Return the [X, Y] coordinate for the center point of the cell that contains the specified text.  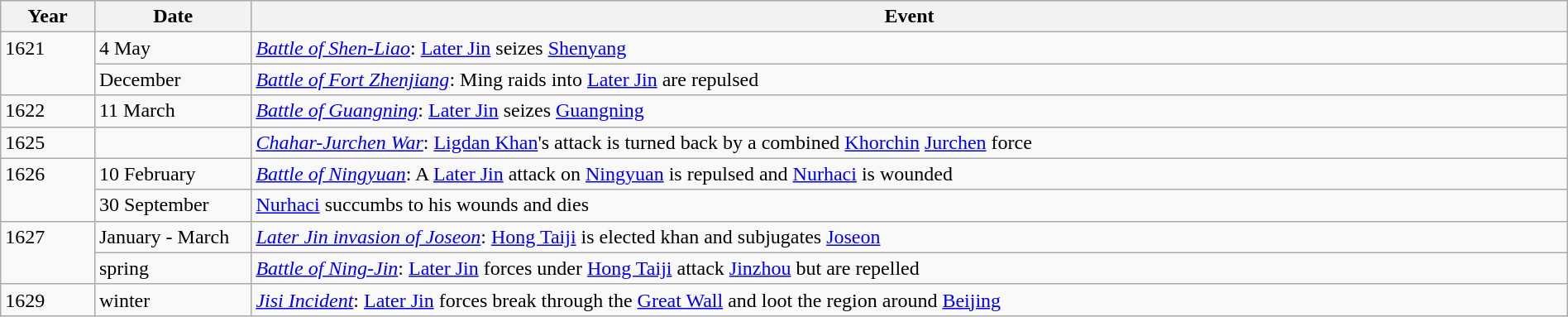
4 May [172, 48]
Battle of Ning-Jin: Later Jin forces under Hong Taiji attack Jinzhou but are repelled [910, 268]
December [172, 79]
January - March [172, 237]
Battle of Guangning: Later Jin seizes Guangning [910, 111]
Year [48, 17]
1629 [48, 300]
1622 [48, 111]
Event [910, 17]
1625 [48, 142]
spring [172, 268]
1621 [48, 64]
Chahar-Jurchen War: Ligdan Khan's attack is turned back by a combined Khorchin Jurchen force [910, 142]
Nurhaci succumbs to his wounds and dies [910, 205]
1627 [48, 252]
Battle of Shen-Liao: Later Jin seizes Shenyang [910, 48]
30 September [172, 205]
1626 [48, 190]
Battle of Fort Zhenjiang: Ming raids into Later Jin are repulsed [910, 79]
Date [172, 17]
winter [172, 300]
Battle of Ningyuan: A Later Jin attack on Ningyuan is repulsed and Nurhaci is wounded [910, 174]
11 March [172, 111]
Jisi Incident: Later Jin forces break through the Great Wall and loot the region around Beijing [910, 300]
10 February [172, 174]
Later Jin invasion of Joseon: Hong Taiji is elected khan and subjugates Joseon [910, 237]
